Find where the given text appears and provide that cell's center as [x, y] coordinate. 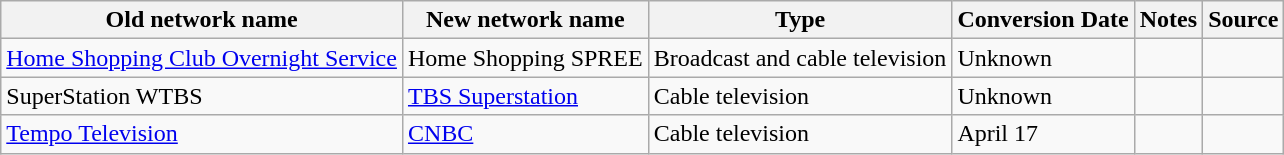
Conversion Date [1043, 20]
Type [800, 20]
Home Shopping Club Overnight Service [202, 58]
New network name [525, 20]
Broadcast and cable television [800, 58]
April 17 [1043, 134]
Notes [1168, 20]
Tempo Television [202, 134]
CNBC [525, 134]
SuperStation WTBS [202, 96]
Old network name [202, 20]
Home Shopping SPREE [525, 58]
Source [1244, 20]
TBS Superstation [525, 96]
